Detect which cell encompasses the target text, then output its (x, y) center coordinate. 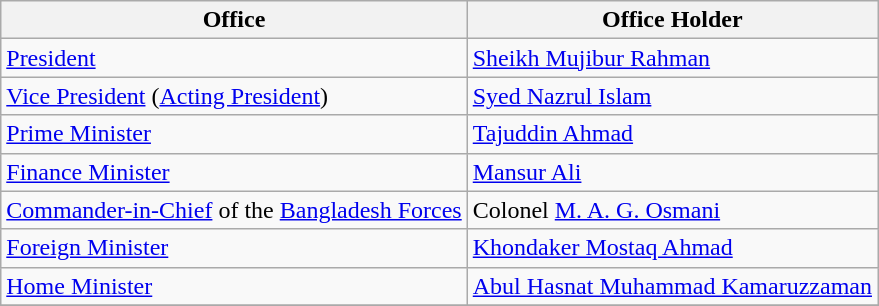
Mansur Ali (672, 172)
Khondaker Mostaq Ahmad (672, 248)
Colonel M. A. G. Osmani (672, 210)
Syed Nazrul Islam (672, 96)
Prime Minister (234, 134)
Abul Hasnat Muhammad Kamaruzzaman (672, 286)
Home Minister (234, 286)
Commander-in-Chief of the Bangladesh Forces (234, 210)
Finance Minister (234, 172)
Vice President (Acting President) (234, 96)
Tajuddin Ahmad (672, 134)
President (234, 58)
Office (234, 20)
Foreign Minister (234, 248)
Sheikh Mujibur Rahman (672, 58)
Office Holder (672, 20)
